Extract the [x, y] coordinate from the center of the cell holding the provided text.  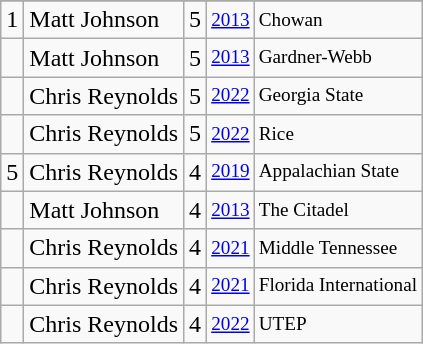
1 [12, 20]
Gardner-Webb [338, 58]
UTEP [338, 324]
Georgia State [338, 96]
Florida International [338, 286]
Appalachian State [338, 172]
Rice [338, 134]
Middle Tennessee [338, 248]
2019 [231, 172]
The Citadel [338, 210]
Chowan [338, 20]
